Capture the cell that displays the provided text and extract its (X, Y) central coordinate. 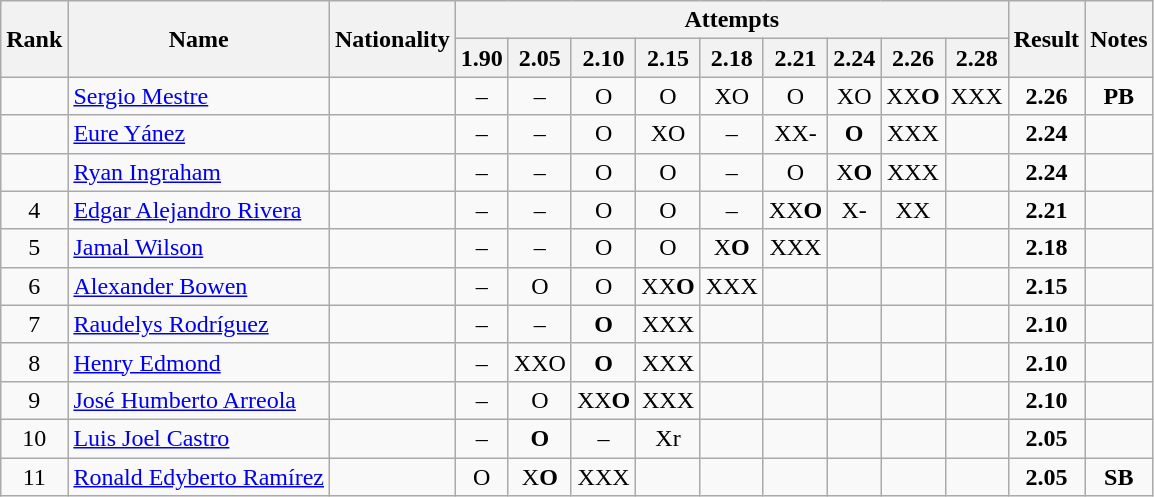
1.90 (482, 58)
Attempts (732, 20)
9 (34, 400)
Sergio Mestre (199, 96)
Jamal Wilson (199, 248)
SB (1119, 477)
Result (1046, 39)
4 (34, 210)
10 (34, 438)
Xr (668, 438)
Edgar Alejandro Rivera (199, 210)
Eure Yánez (199, 134)
XX (913, 210)
6 (34, 286)
Alexander Bowen (199, 286)
Rank (34, 39)
Raudelys Rodríguez (199, 324)
X- (854, 210)
2.28 (976, 58)
5 (34, 248)
Nationality (393, 39)
José Humberto Arreola (199, 400)
XX- (795, 134)
Name (199, 39)
Henry Edmond (199, 362)
Ronald Edyberto Ramírez (199, 477)
Notes (1119, 39)
11 (34, 477)
7 (34, 324)
Ryan Ingraham (199, 172)
PB (1119, 96)
Luis Joel Castro (199, 438)
8 (34, 362)
